From the cell containing the given text, extract its center point as (x, y) coordinate. 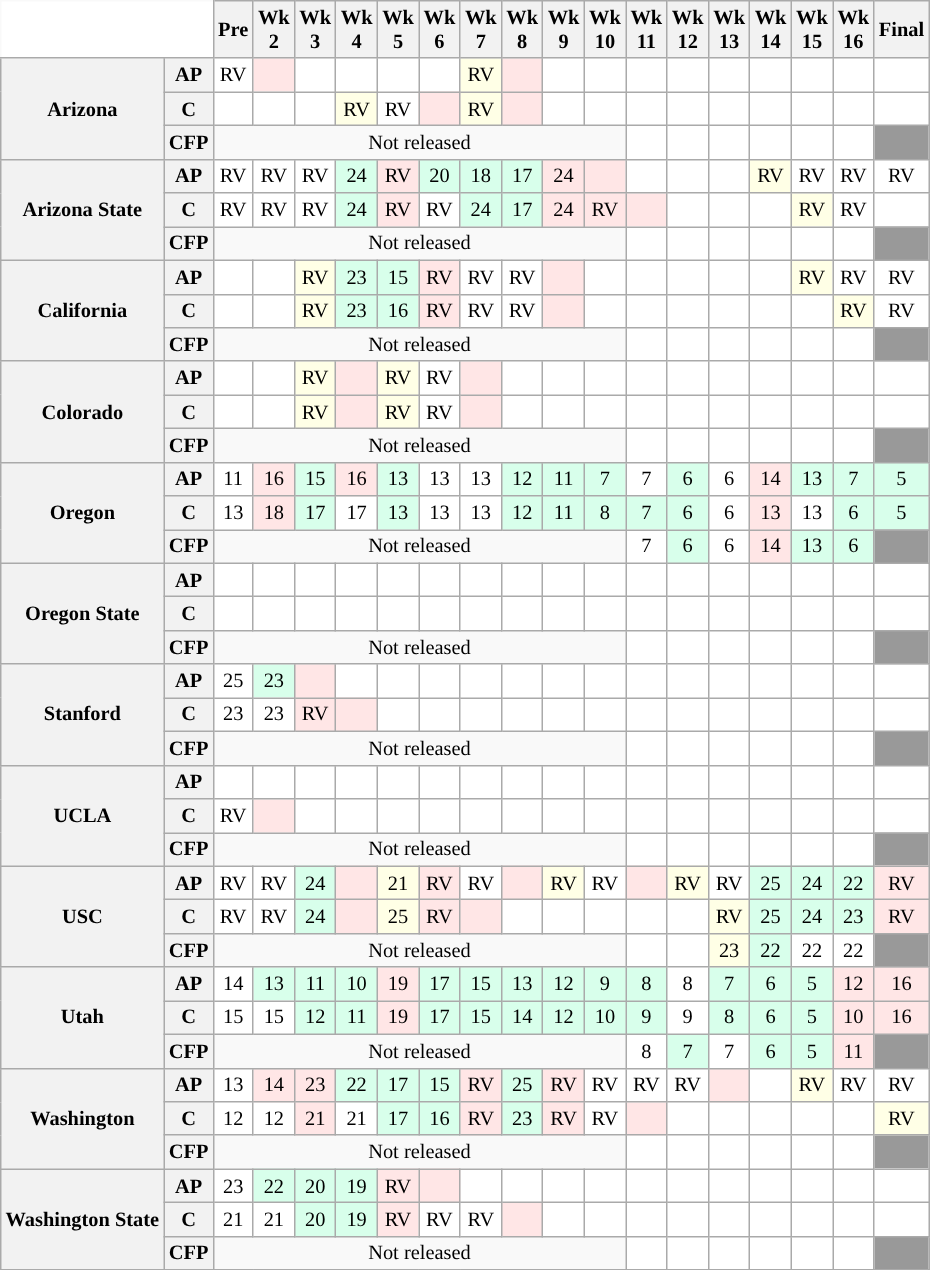
UCLA (82, 816)
Wk13 (728, 29)
Stanford (82, 714)
Pre (233, 29)
Colorado (82, 412)
Oregon State (82, 614)
Wk5 (398, 29)
Wk8 (522, 29)
Utah (82, 1018)
Arizona State (82, 210)
Wk15 (812, 29)
Wk11 (646, 29)
Final (902, 29)
Washington (82, 1118)
Oregon (82, 512)
USC (82, 916)
Wk16 (854, 29)
Wk2 (274, 29)
Wk3 (316, 29)
Wk14 (770, 29)
Wk7 (480, 29)
Arizona (82, 108)
Wk9 (564, 29)
Wk6 (440, 29)
Washington State (82, 1220)
Wk12 (688, 29)
California (82, 310)
Wk10 (604, 29)
Wk4 (356, 29)
